Locate the cell with the specified text and output its [x, y] center coordinate. 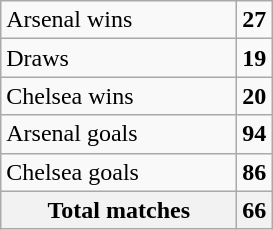
Draws [119, 58]
66 [254, 210]
94 [254, 134]
19 [254, 58]
20 [254, 96]
Total matches [119, 210]
Arsenal wins [119, 20]
Chelsea wins [119, 96]
86 [254, 172]
Arsenal goals [119, 134]
27 [254, 20]
Chelsea goals [119, 172]
